Pinpoint the cell where the given text exists, returning its (X, Y) midpoint coordinate. 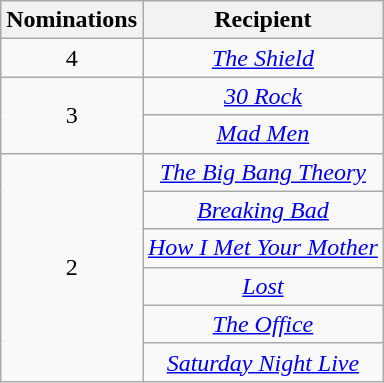
Recipient (262, 20)
Nominations (72, 20)
The Office (262, 324)
4 (72, 58)
Lost (262, 286)
Mad Men (262, 134)
The Shield (262, 58)
The Big Bang Theory (262, 172)
Breaking Bad (262, 210)
How I Met Your Mother (262, 248)
30 Rock (262, 96)
2 (72, 267)
3 (72, 115)
Saturday Night Live (262, 362)
